Find where the given text appears and provide that cell's center as [X, Y] coordinate. 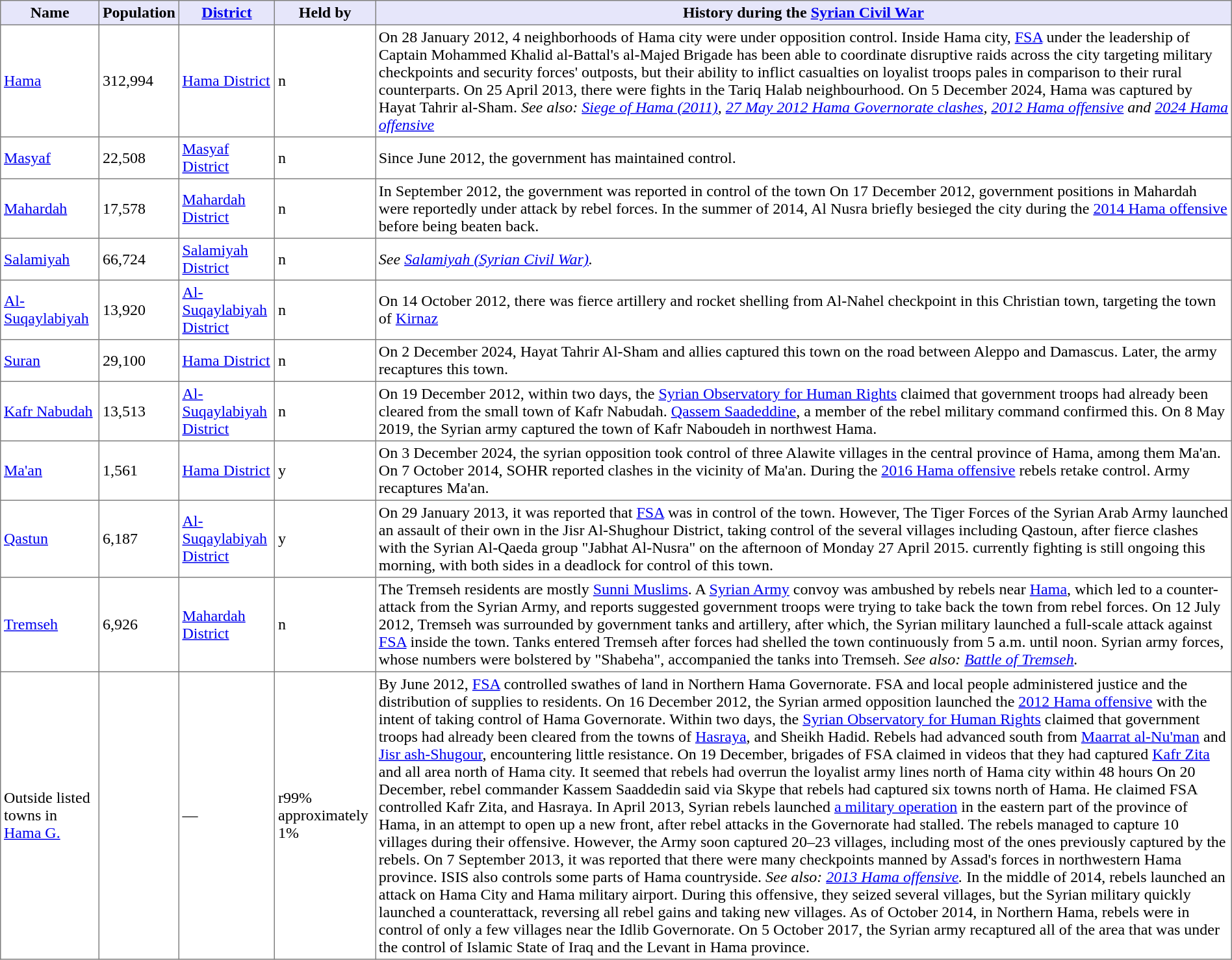
66,724 [139, 259]
312,994 [139, 81]
6,926 [139, 625]
13,920 [139, 310]
Suran [50, 360]
Held by [325, 13]
29,100 [139, 360]
Al-Suqaylabiyah [50, 310]
Masyaf District [227, 158]
See Salamiyah (Syrian Civil War). [804, 259]
District [227, 13]
Mahardah [50, 208]
— [227, 815]
17,578 [139, 208]
Name [50, 13]
Qastun [50, 538]
Kafr Nabudah [50, 411]
On 2 December 2024, Hayat Tahrir Al-Sham and allies captured this town on the road between Aleppo and Damascus. Later, the army recaptures this town. [804, 360]
13,513 [139, 411]
Outside listed towns in Hama G. [50, 815]
r99% approximately 1% [325, 815]
History during the Syrian Civil War [804, 13]
Hama [50, 81]
22,508 [139, 158]
Masyaf [50, 158]
1,561 [139, 471]
On 14 October 2012, there was fierce artillery and rocket shelling from Al-Nahel checkpoint in this Christian town, targeting the town of Kirnaz [804, 310]
Tremseh [50, 625]
Since June 2012, the government has maintained control. [804, 158]
Salamiyah District [227, 259]
6,187 [139, 538]
Ma'an [50, 471]
Salamiyah [50, 259]
Population [139, 13]
